Find where the given text appears and provide that cell's center as [x, y] coordinate. 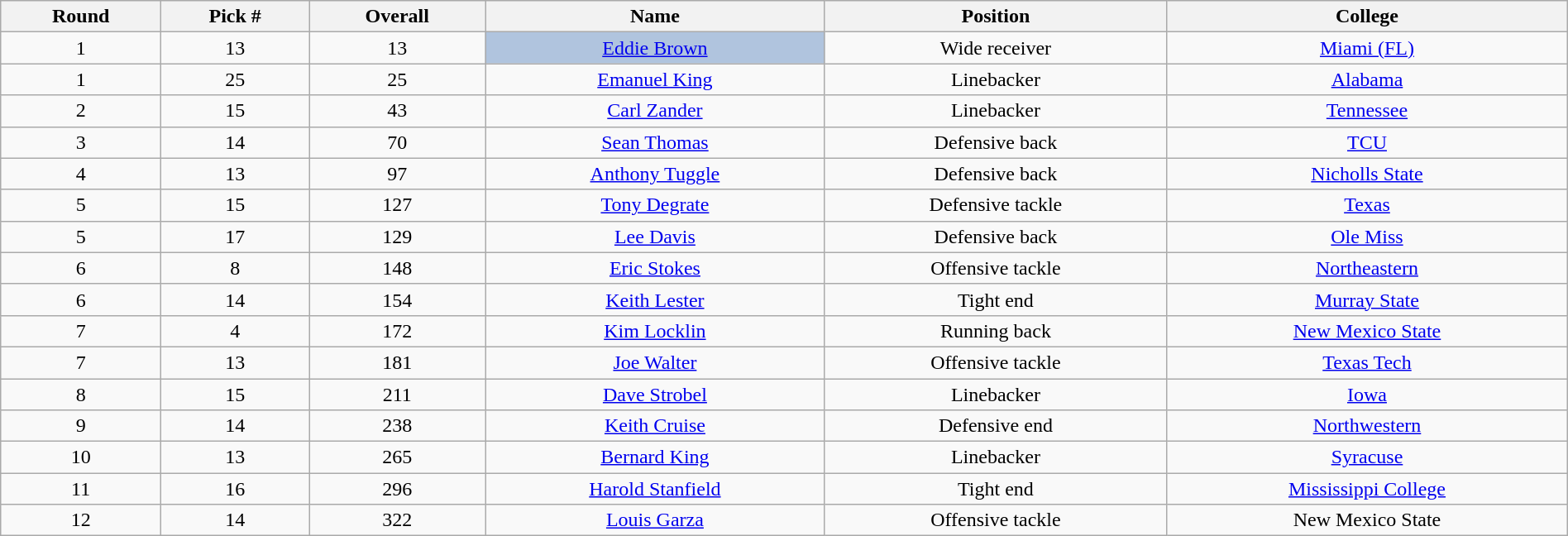
Texas Tech [1368, 362]
Tennessee [1368, 111]
265 [397, 457]
238 [397, 426]
Dave Strobel [655, 395]
College [1368, 17]
Keith Lester [655, 299]
10 [81, 457]
154 [397, 299]
Northeastern [1368, 268]
70 [397, 142]
Joe Walter [655, 362]
Anthony Tuggle [655, 174]
Iowa [1368, 395]
Murray State [1368, 299]
16 [235, 489]
Texas [1368, 205]
Northwestern [1368, 426]
Round [81, 17]
3 [81, 142]
Wide receiver [996, 48]
Ole Miss [1368, 237]
TCU [1368, 142]
Lee Davis [655, 237]
Miami (FL) [1368, 48]
Name [655, 17]
Position [996, 17]
127 [397, 205]
Pick # [235, 17]
Eric Stokes [655, 268]
Tony Degrate [655, 205]
Syracuse [1368, 457]
Bernard King [655, 457]
211 [397, 395]
Keith Cruise [655, 426]
Defensive tackle [996, 205]
9 [81, 426]
Emanuel King [655, 79]
17 [235, 237]
12 [81, 520]
Nicholls State [1368, 174]
Eddie Brown [655, 48]
Carl Zander [655, 111]
Running back [996, 331]
172 [397, 331]
Overall [397, 17]
Kim Locklin [655, 331]
Defensive end [996, 426]
2 [81, 111]
Mississippi College [1368, 489]
11 [81, 489]
Harold Stanfield [655, 489]
181 [397, 362]
43 [397, 111]
97 [397, 174]
129 [397, 237]
Alabama [1368, 79]
296 [397, 489]
148 [397, 268]
Louis Garza [655, 520]
Sean Thomas [655, 142]
322 [397, 520]
